Output the [X, Y] coordinate of the center of the cell containing the given text.  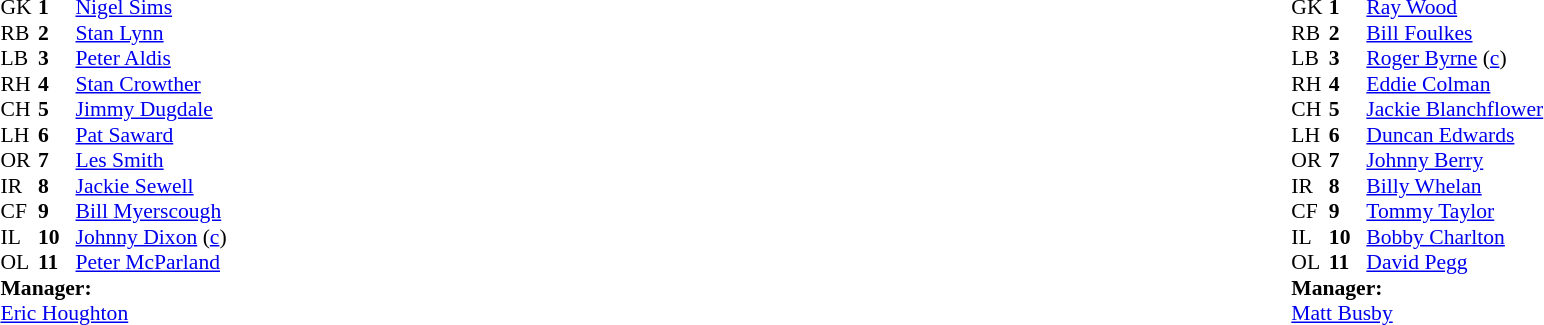
Bobby Charlton [1454, 237]
Billy Whelan [1454, 186]
Eddie Colman [1454, 84]
Tommy Taylor [1454, 211]
Johnny Dixon (c) [152, 237]
Jackie Sewell [152, 186]
Johnny Berry [1454, 161]
Peter McParland [152, 263]
Duncan Edwards [1454, 135]
Bill Myerscough [152, 211]
David Pegg [1454, 263]
Jimmy Dugdale [152, 109]
Stan Lynn [152, 33]
Les Smith [152, 161]
Stan Crowther [152, 84]
Jackie Blanchflower [1454, 109]
Bill Foulkes [1454, 33]
Pat Saward [152, 135]
Roger Byrne (c) [1454, 59]
Peter Aldis [152, 59]
